For the text-containing cell, return its midpoint in (X, Y) coordinate format. 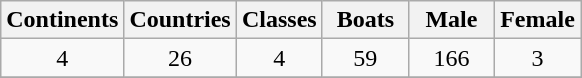
59 (365, 58)
3 (537, 58)
Male (451, 20)
Classes (279, 20)
Female (537, 20)
Continents (62, 20)
166 (451, 58)
Countries (180, 20)
26 (180, 58)
Boats (365, 20)
